Identify which cell holds the provided text, then report its (x, y) central coordinate. 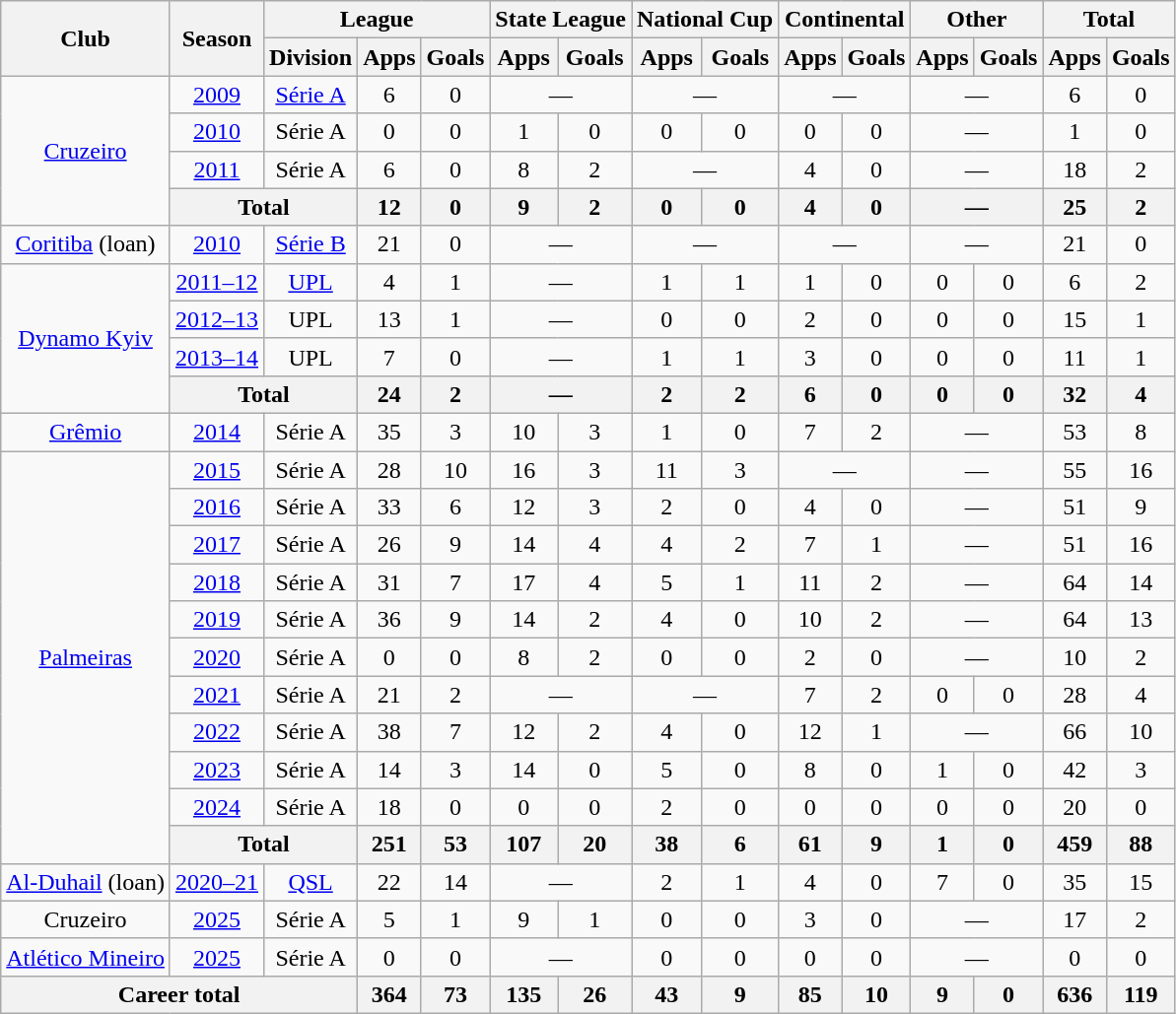
459 (1074, 845)
2017 (217, 545)
2011–12 (217, 282)
2020–21 (217, 882)
32 (1074, 394)
25 (1074, 207)
State League (561, 20)
Al-Duhail (loan) (86, 882)
2018 (217, 582)
2009 (217, 95)
119 (1141, 994)
Dynamo Kyiv (86, 338)
2013–14 (217, 357)
636 (1074, 994)
135 (524, 994)
Série B (311, 244)
Division (311, 57)
2012–13 (217, 319)
2022 (217, 732)
Continental (845, 20)
National Cup (704, 20)
Career total (179, 994)
61 (810, 845)
364 (389, 994)
2011 (217, 169)
2019 (217, 620)
2015 (217, 470)
24 (389, 394)
107 (524, 845)
36 (389, 620)
Atlético Mineiro (86, 957)
Coritiba (loan) (86, 244)
33 (389, 507)
Club (86, 38)
QSL (311, 882)
43 (666, 994)
73 (455, 994)
Palmeiras (86, 658)
2021 (217, 695)
League (377, 20)
2020 (217, 657)
88 (1141, 845)
42 (1074, 770)
2024 (217, 807)
Grêmio (86, 432)
251 (389, 845)
66 (1074, 732)
Season (217, 38)
55 (1074, 470)
2014 (217, 432)
31 (389, 582)
2016 (217, 507)
85 (810, 994)
2023 (217, 770)
Other (977, 20)
22 (389, 882)
